Capture the cell that displays the provided text and extract its [x, y] central coordinate. 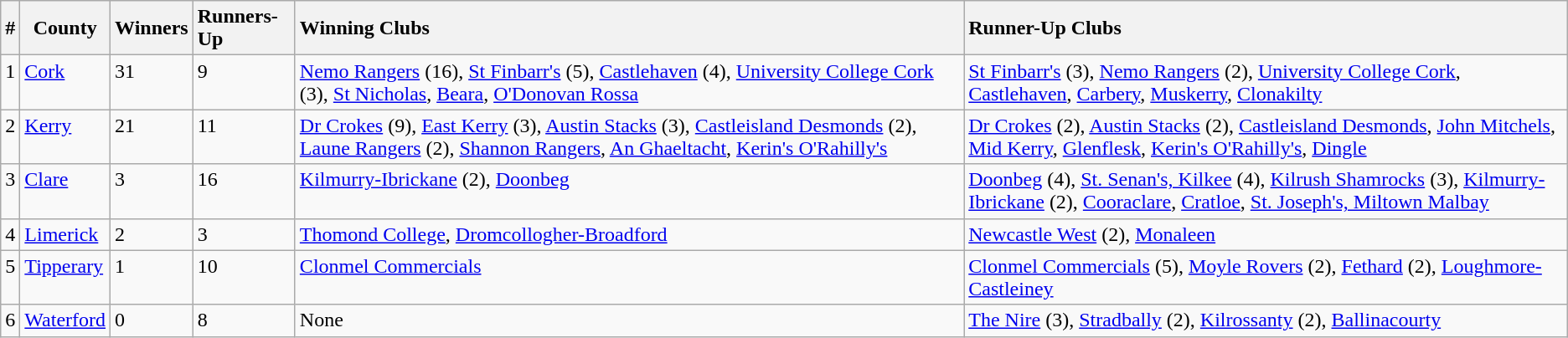
The Nire (3), Stradbally (2), Kilrossanty (2), Ballinacourty [1266, 320]
County [65, 28]
16 [244, 191]
Newcastle West (2), Monaleen [1266, 234]
Cork [65, 82]
4 [10, 234]
Winning Clubs [629, 28]
Waterford [65, 320]
None [629, 320]
8 [244, 320]
Thomond College, Dromcollogher-Broadford [629, 234]
Kilmurry-Ibrickane (2), Doonbeg [629, 191]
11 [244, 137]
Nemo Rangers (16), St Finbarr's (5), Castlehaven (4), University College Cork (3), St Nicholas, Beara, O'Donovan Rossa [629, 82]
Runner-Up Clubs [1266, 28]
Tipperary [65, 278]
Winners [152, 28]
Clonmel Commercials (5), Moyle Rovers (2), Fethard (2), Loughmore-Castleiney [1266, 278]
# [10, 28]
Doonbeg (4), St. Senan's, Kilkee (4), Kilrush Shamrocks (3), Kilmurry-Ibrickane (2), Cooraclare, Cratloe, St. Joseph's, Miltown Malbay [1266, 191]
9 [244, 82]
St Finbarr's (3), Nemo Rangers (2), University College Cork, Castlehaven, Carbery, Muskerry, Clonakilty [1266, 82]
Limerick [65, 234]
0 [152, 320]
5 [10, 278]
Dr Crokes (2), Austin Stacks (2), Castleisland Desmonds, John Mitchels, Mid Kerry, Glenflesk, Kerin's O'Rahilly's, Dingle [1266, 137]
Clare [65, 191]
Dr Crokes (9), East Kerry (3), Austin Stacks (3), Castleisland Desmonds (2), Laune Rangers (2), Shannon Rangers, An Ghaeltacht, Kerin's O'Rahilly's [629, 137]
21 [152, 137]
Kerry [65, 137]
10 [244, 278]
Runners-Up [244, 28]
Clonmel Commercials [629, 278]
6 [10, 320]
31 [152, 82]
